Pinpoint the cell where the given text exists, returning its (x, y) midpoint coordinate. 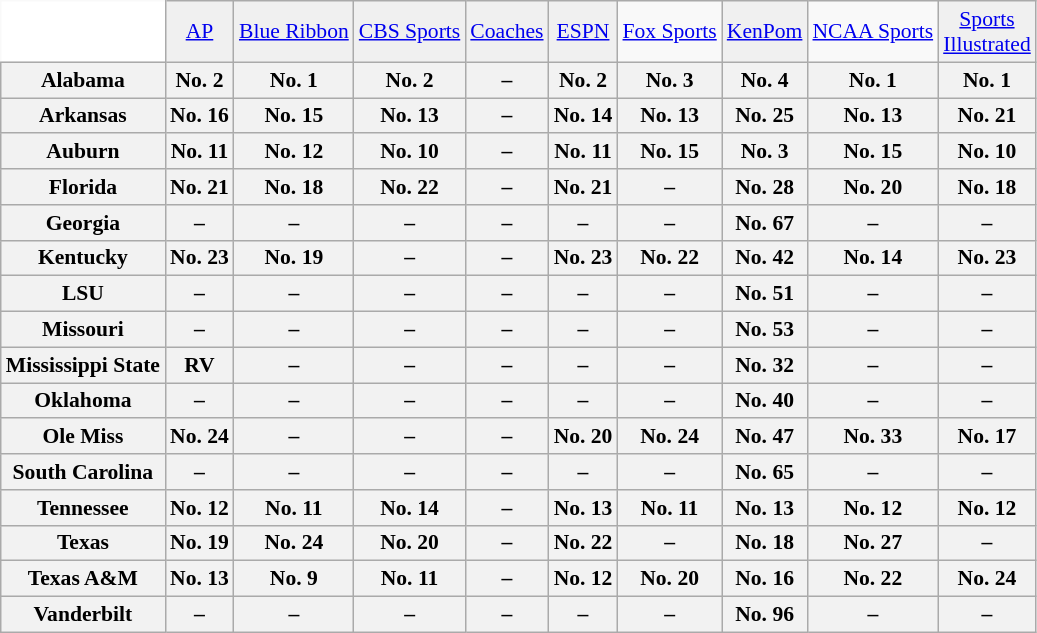
Texas (83, 543)
Mississippi State (83, 365)
No. 27 (872, 543)
Georgia (83, 223)
No. 25 (765, 116)
No. 67 (765, 223)
No. 42 (765, 258)
No. 40 (765, 401)
No. 32 (765, 365)
No. 47 (765, 437)
Texas A&M (83, 579)
CBS Sports (410, 32)
Alabama (83, 80)
Arkansas (83, 116)
Kentucky (83, 258)
Coaches (506, 32)
ESPN (584, 32)
RV (200, 365)
Missouri (83, 330)
No. 33 (872, 437)
No. 28 (765, 187)
NCAA Sports (872, 32)
No. 17 (987, 437)
SportsIllustrated (987, 32)
Oklahoma (83, 401)
AP (200, 32)
No. 9 (294, 579)
Auburn (83, 152)
Florida (83, 187)
LSU (83, 294)
KenPom (765, 32)
No. 65 (765, 472)
No. 4 (765, 80)
Tennessee (83, 508)
South Carolina (83, 472)
Ole Miss (83, 437)
No. 53 (765, 330)
Fox Sports (669, 32)
No. 51 (765, 294)
Blue Ribbon (294, 32)
No. 96 (765, 615)
Vanderbilt (83, 615)
